Return the [x, y] coordinate for the center point of the cell that contains the specified text.  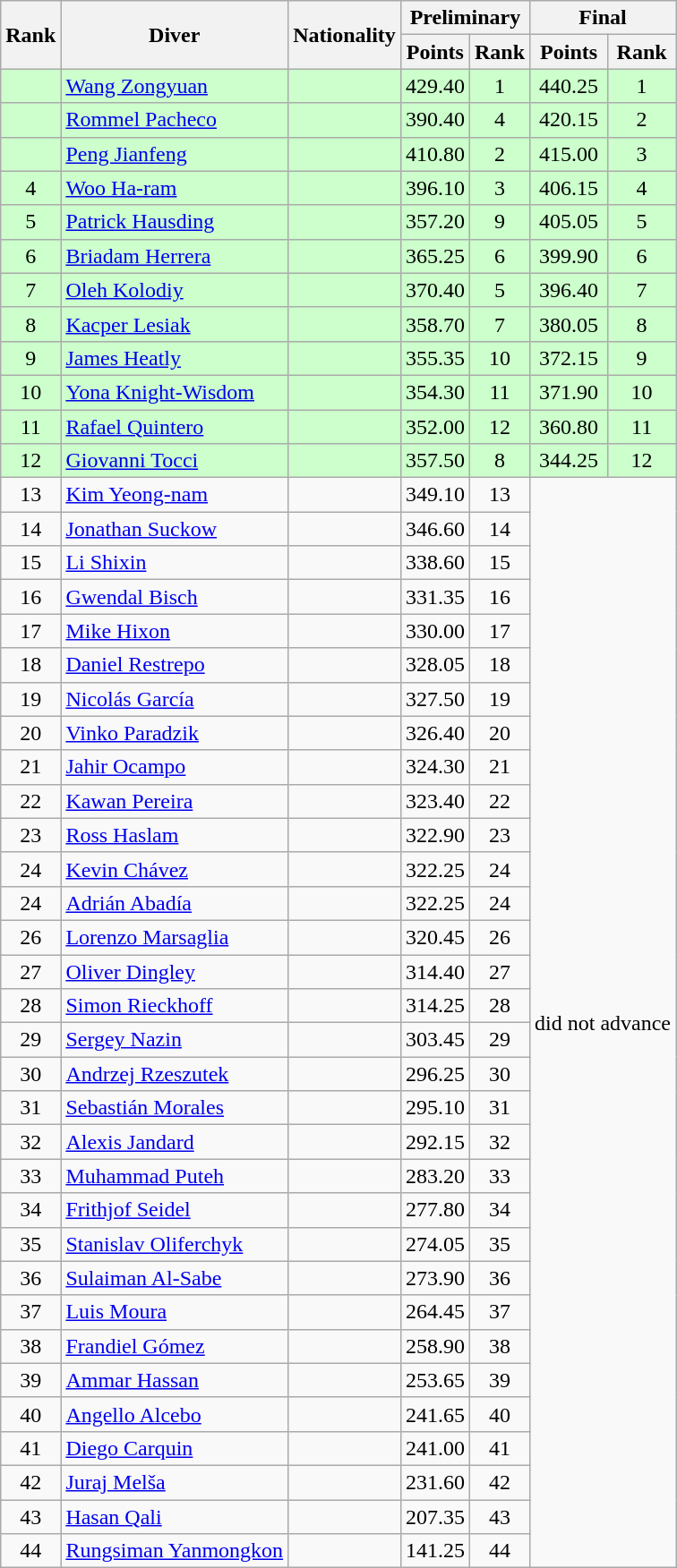
273.90 [435, 1278]
Li Shixin [175, 563]
357.20 [435, 222]
Andrzej Rzeszutek [175, 1074]
253.65 [435, 1380]
354.30 [435, 392]
Mike Hixon [175, 631]
Ross Haslam [175, 835]
Diver [175, 35]
303.45 [435, 1040]
Hasan Qali [175, 1517]
Frithjof Seidel [175, 1210]
Jahir Ocampo [175, 767]
Wang Zongyuan [175, 86]
357.50 [435, 461]
399.90 [570, 256]
Kawan Pereira [175, 801]
440.25 [570, 86]
Nationality [345, 35]
283.20 [435, 1176]
314.25 [435, 1006]
296.25 [435, 1074]
did not advance [604, 1023]
396.40 [570, 290]
Nicolás García [175, 699]
324.30 [435, 767]
360.80 [570, 427]
Gwendal Bisch [175, 597]
231.60 [435, 1482]
Ammar Hassan [175, 1380]
330.00 [435, 631]
Giovanni Tocci [175, 461]
396.10 [435, 188]
390.40 [435, 120]
406.15 [570, 188]
322.90 [435, 835]
Preliminary [465, 18]
Alexis Jandard [175, 1142]
241.00 [435, 1448]
352.00 [435, 427]
327.50 [435, 699]
Briadam Herrera [175, 256]
380.05 [570, 324]
358.70 [435, 324]
Patrick Hausding [175, 222]
Rafael Quintero [175, 427]
Oliver Dingley [175, 971]
372.15 [570, 358]
420.15 [570, 120]
314.40 [435, 971]
Vinko Paradzik [175, 733]
264.45 [435, 1312]
James Heatly [175, 358]
141.25 [435, 1551]
331.35 [435, 597]
Oleh Kolodiy [175, 290]
Sebastián Morales [175, 1108]
Frandiel Gómez [175, 1346]
365.25 [435, 256]
Kim Yeong-nam [175, 495]
346.60 [435, 529]
Juraj Melša [175, 1482]
410.80 [435, 154]
Adrián Abadía [175, 903]
Woo Ha-ram [175, 188]
258.90 [435, 1346]
320.45 [435, 937]
429.40 [435, 86]
370.40 [435, 290]
Yona Knight-Wisdom [175, 392]
292.15 [435, 1142]
Jonathan Suckow [175, 529]
Peng Jianfeng [175, 154]
Muhammad Puteh [175, 1176]
Sulaiman Al-Sabe [175, 1278]
355.35 [435, 358]
241.65 [435, 1414]
338.60 [435, 563]
349.10 [435, 495]
Rommel Pacheco [175, 120]
328.05 [435, 665]
277.80 [435, 1210]
Angello Alcebo [175, 1414]
344.25 [570, 461]
323.40 [435, 801]
Daniel Restrepo [175, 665]
Rungsiman Yanmongkon [175, 1551]
Kevin Chávez [175, 869]
207.35 [435, 1517]
Kacper Lesiak [175, 324]
Luis Moura [175, 1312]
295.10 [435, 1108]
326.40 [435, 733]
Final [604, 18]
Sergey Nazin [175, 1040]
274.05 [435, 1244]
Simon Rieckhoff [175, 1006]
Lorenzo Marsaglia [175, 937]
415.00 [570, 154]
Diego Carquin [175, 1448]
Stanislav Oliferchyk [175, 1244]
405.05 [570, 222]
371.90 [570, 392]
